Search for the cell housing the specified text and yield its (x, y) center coordinate. 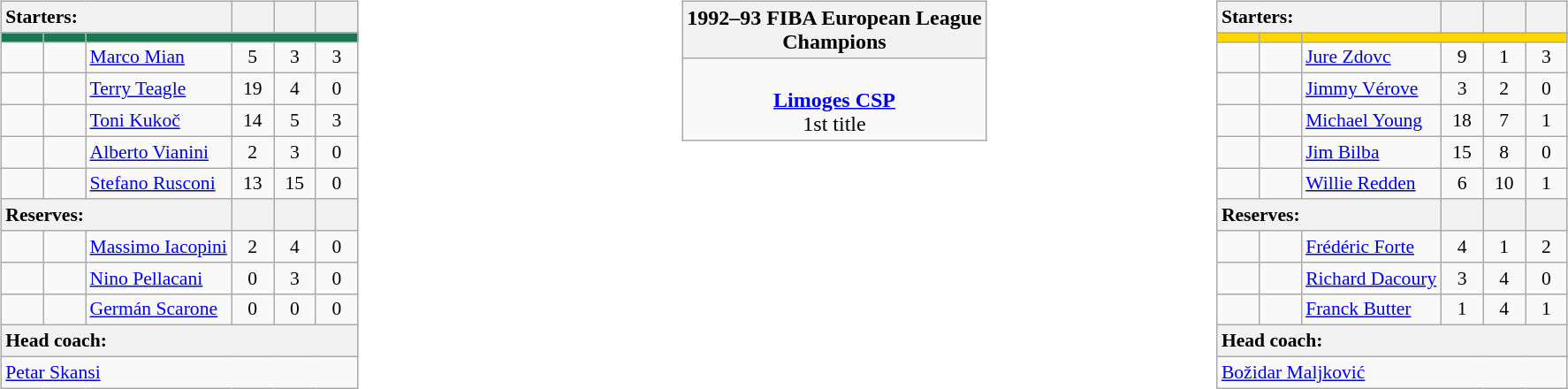
Božidar Maljković (1392, 372)
Toni Kukoč (157, 120)
Michael Young (1371, 120)
1992–93 FIBA European League Champions (834, 30)
Richard Dacoury (1371, 278)
Willie Redden (1371, 184)
Germán Scarone (157, 309)
13 (253, 184)
Massimo Iacopini (157, 247)
Jure Zdovc (1371, 57)
18 (1462, 120)
Limoges CSP1st title (834, 99)
8 (1504, 152)
9 (1462, 57)
Petar Skansi (179, 372)
19 (253, 89)
Stefano Rusconi (157, 184)
Jimmy Vérove (1371, 89)
14 (253, 120)
10 (1504, 184)
Nino Pellacani (157, 278)
Jim Bilba (1371, 152)
Alberto Vianini (157, 152)
Marco Mian (157, 57)
6 (1462, 184)
Frédéric Forte (1371, 247)
7 (1504, 120)
Franck Butter (1371, 309)
Terry Teagle (157, 89)
